Output the [x, y] coordinate of the center of the cell containing the given text.  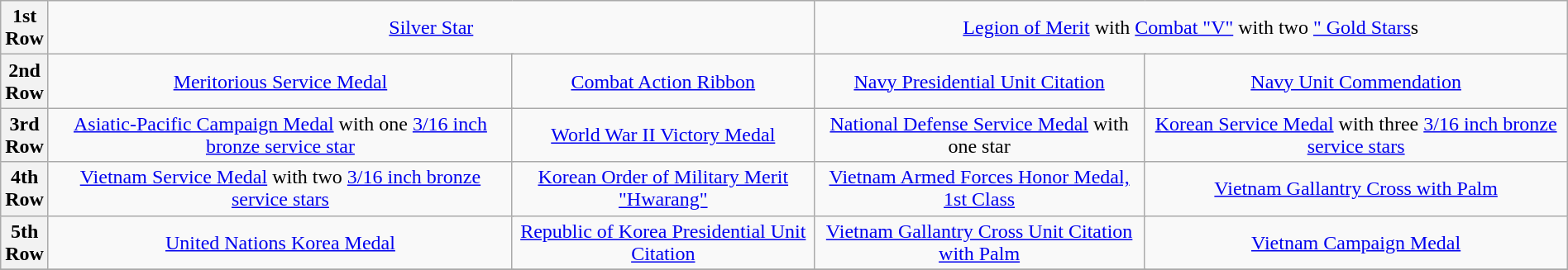
Korean Order of Military Merit "Hwarang" [663, 188]
5th Row [25, 243]
4th Row [25, 188]
1st Row [25, 28]
Vietnam Gallantry Cross Unit Citation with Palm [979, 243]
Republic of Korea Presidential Unit Citation [663, 243]
World War II Victory Medal [663, 135]
Navy Unit Commendation [1356, 81]
Legion of Merit with Combat "V" with two " Gold Starss [1191, 28]
Vietnam Campaign Medal [1356, 243]
Meritorious Service Medal [280, 81]
National Defense Service Medal with one star [979, 135]
3rd Row [25, 135]
Vietnam Armed Forces Honor Medal, 1st Class [979, 188]
Vietnam Service Medal with two 3/16 inch bronze service stars [280, 188]
Asiatic-Pacific Campaign Medal with one 3/16 inch bronze service star [280, 135]
Korean Service Medal with three 3/16 inch bronze service stars [1356, 135]
Vietnam Gallantry Cross with Palm [1356, 188]
Navy Presidential Unit Citation [979, 81]
Combat Action Ribbon [663, 81]
2nd Row [25, 81]
Silver Star [431, 28]
United Nations Korea Medal [280, 243]
